Determine the (x, y) coordinate at the center of the cell enclosing the given text.  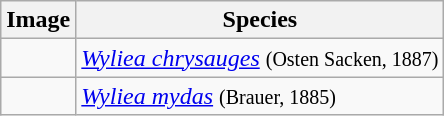
Wyliea chrysauges (Osten Sacken, 1887) (260, 58)
Species (260, 20)
Wyliea mydas (Brauer, 1885) (260, 96)
Image (38, 20)
